Search for the cell housing the specified text and yield its (x, y) center coordinate. 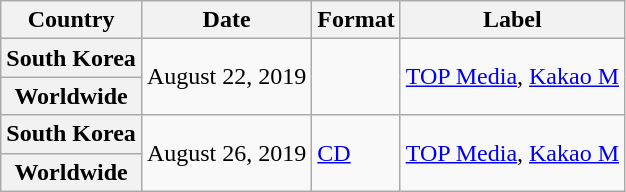
Label (512, 20)
CD (356, 153)
Format (356, 20)
Country (72, 20)
August 22, 2019 (226, 77)
Date (226, 20)
August 26, 2019 (226, 153)
